For the text-containing cell, return its midpoint in [x, y] coordinate format. 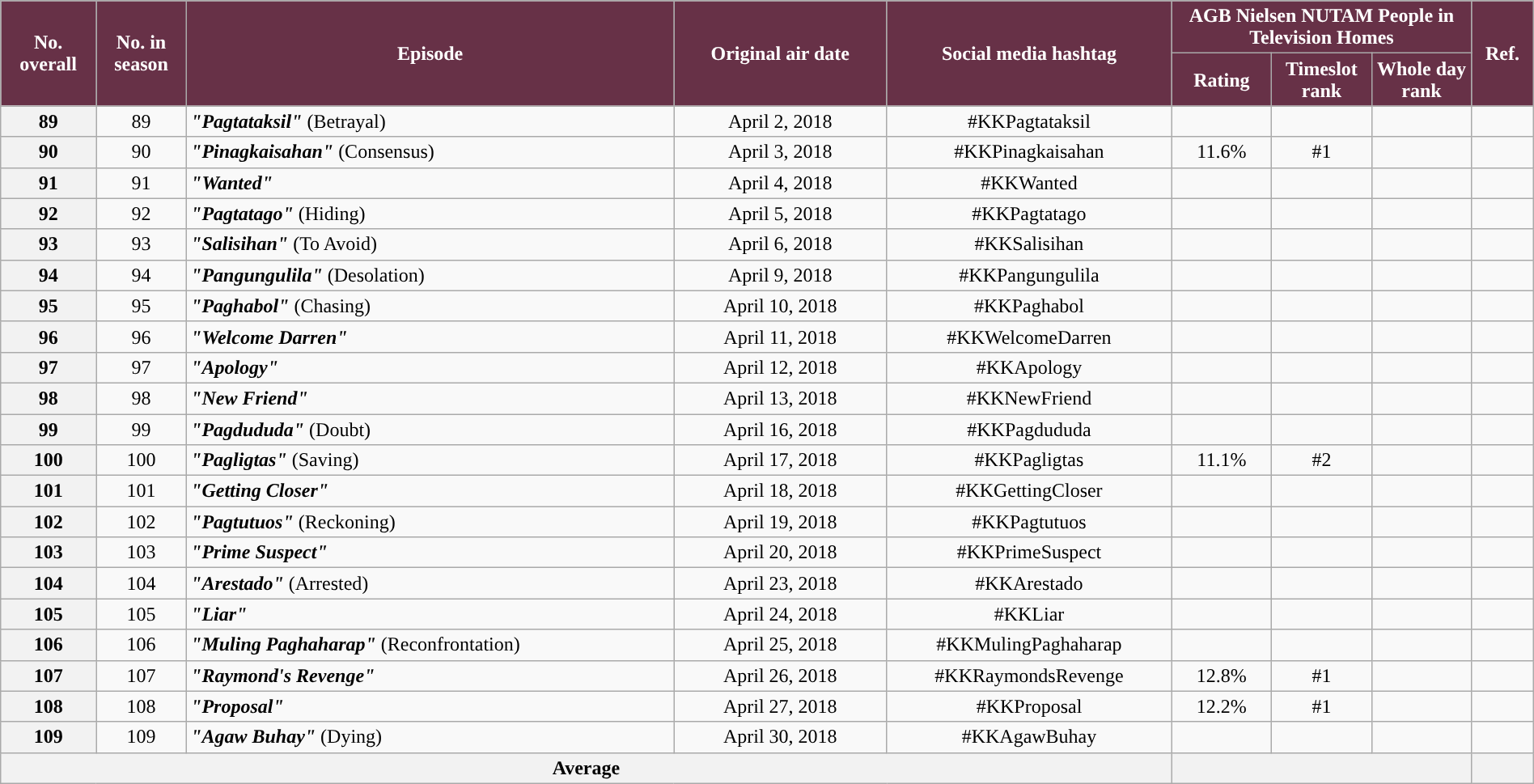
April 23, 2018 [780, 583]
"Muling Paghaharap" (Reconfrontation) [430, 645]
April 18, 2018 [780, 491]
Whole dayrank [1422, 79]
April 27, 2018 [780, 706]
AGB Nielsen NUTAM People in Television Homes [1322, 28]
April 25, 2018 [780, 645]
April 6, 2018 [780, 244]
#KKPrimeSuspect [1029, 553]
#KKNewFriend [1029, 398]
#KKPagtutuos [1029, 522]
#KKGettingCloser [1029, 491]
April 13, 2018 [780, 398]
"Liar" [430, 614]
#KKPinagkaisahan [1029, 152]
"Proposal" [430, 706]
#KKWelcomeDarren [1029, 337]
#KKPangungulila [1029, 275]
April 4, 2018 [780, 183]
April 5, 2018 [780, 214]
"Raymond's Revenge" [430, 676]
"Pagtataksil" (Betrayal) [430, 121]
April 11, 2018 [780, 337]
"Prime Suspect" [430, 553]
"Pangungulila" (Desolation) [430, 275]
#KKSalisihan [1029, 244]
#KKArestado [1029, 583]
#KKPaghabol [1029, 306]
"Pinagkaisahan" (Consensus) [430, 152]
April 24, 2018 [780, 614]
April 19, 2018 [780, 522]
April 12, 2018 [780, 367]
"Apology" [430, 367]
"Pagligtas" (Saving) [430, 460]
April 20, 2018 [780, 553]
"Pagdududa" (Doubt) [430, 430]
#KKPagtataksil [1029, 121]
Social media hashtag [1029, 53]
"Welcome Darren" [430, 337]
#KKMulingPaghaharap [1029, 645]
April 17, 2018 [780, 460]
Rating [1222, 79]
April 3, 2018 [780, 152]
#KKLiar [1029, 614]
Average [586, 768]
"Getting Closer" [430, 491]
April 9, 2018 [780, 275]
#KKPagtatago [1029, 214]
Ref. [1502, 53]
Original air date [780, 53]
#KKWanted [1029, 183]
#KKPagdududa [1029, 430]
"New Friend" [430, 398]
April 26, 2018 [780, 676]
"Salisihan" (To Avoid) [430, 244]
"Arestado" (Arrested) [430, 583]
No.overall [49, 53]
No. inseason [141, 53]
#KKApology [1029, 367]
#KKProposal [1029, 706]
April 10, 2018 [780, 306]
April 30, 2018 [780, 737]
11.1% [1222, 460]
Episode [430, 53]
Timeslotrank [1322, 79]
"Pagtatago" (Hiding) [430, 214]
#KKPagligtas [1029, 460]
11.6% [1222, 152]
#2 [1322, 460]
"Agaw Buhay" (Dying) [430, 737]
April 2, 2018 [780, 121]
"Paghabol" (Chasing) [430, 306]
April 16, 2018 [780, 430]
12.2% [1222, 706]
12.8% [1222, 676]
#KKAgawBuhay [1029, 737]
"Wanted" [430, 183]
#KKRaymondsRevenge [1029, 676]
"Pagtutuos" (Reckoning) [430, 522]
